Pinpoint the cell where the given text exists, returning its [X, Y] midpoint coordinate. 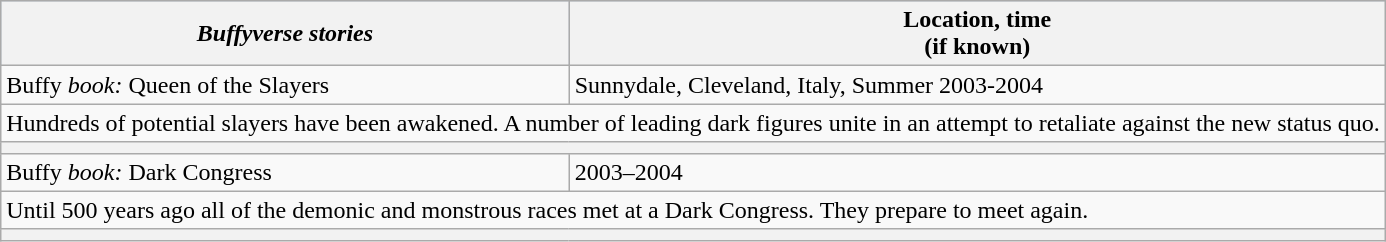
Buffy book: Queen of the Slayers [285, 85]
Sunnydale, Cleveland, Italy, Summer 2003-2004 [977, 85]
Location, time (if known) [977, 34]
Buffy book: Dark Congress [285, 172]
Buffyverse stories [285, 34]
2003–2004 [977, 172]
Until 500 years ago all of the demonic and monstrous races met at a Dark Congress. They prepare to meet again. [694, 210]
Hundreds of potential slayers have been awakened. A number of leading dark figures unite in an attempt to retaliate against the new status quo. [694, 123]
